Return [x, y] of the center of cell containing provided text 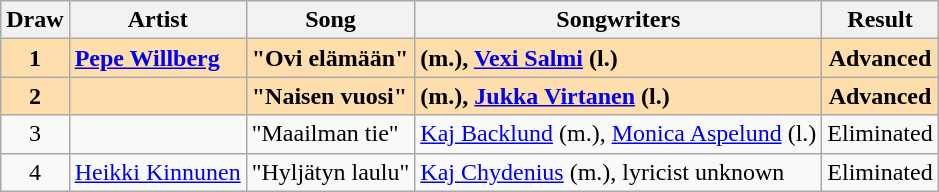
Kaj Chydenius (m.), lyricist unknown [618, 172]
Artist [158, 20]
(m.), Jukka Virtanen (l.) [618, 96]
1 [35, 58]
3 [35, 134]
4 [35, 172]
"Ovi elämään" [330, 58]
"Maailman tie" [330, 134]
Heikki Kinnunen [158, 172]
2 [35, 96]
(m.), Vexi Salmi (l.) [618, 58]
Songwriters [618, 20]
"Naisen vuosi" [330, 96]
Pepe Willberg [158, 58]
Draw [35, 20]
Kaj Backlund (m.), Monica Aspelund (l.) [618, 134]
Result [880, 20]
Song [330, 20]
"Hyljätyn laulu" [330, 172]
